Locate the cell with the specified text and output its [X, Y] center coordinate. 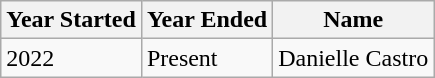
Year Ended [206, 20]
Name [354, 20]
2022 [72, 58]
Present [206, 58]
Year Started [72, 20]
Danielle Castro [354, 58]
